Extract the [X, Y] coordinate from the center of the cell holding the provided text.  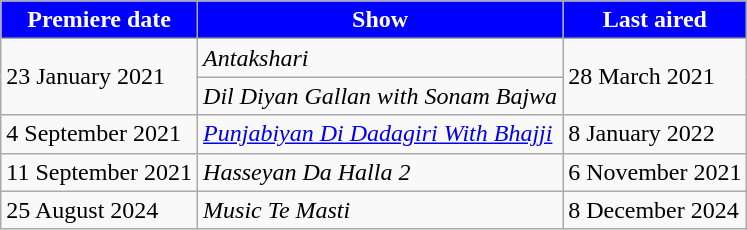
Music Te Masti [380, 210]
Antakshari [380, 58]
6 November 2021 [655, 172]
Premiere date [100, 20]
4 September 2021 [100, 134]
Last aired [655, 20]
8 December 2024 [655, 210]
Show [380, 20]
8 January 2022 [655, 134]
25 August 2024 [100, 210]
Hasseyan Da Halla 2 [380, 172]
Punjabiyan Di Dadagiri With Bhajji [380, 134]
23 January 2021 [100, 77]
Dil Diyan Gallan with Sonam Bajwa [380, 96]
28 March 2021 [655, 77]
11 September 2021 [100, 172]
